Determine the [X, Y] coordinate at the center of the cell enclosing the given text.  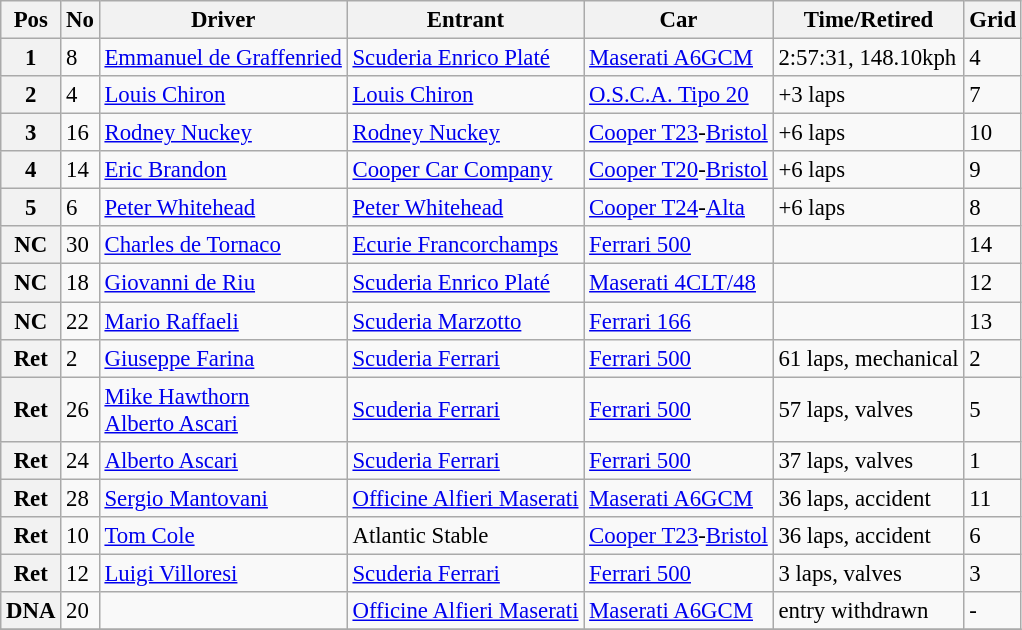
+3 laps [868, 95]
24 [80, 460]
Entrant [466, 20]
DNA [31, 611]
Giovanni de Riu [223, 283]
22 [80, 321]
20 [80, 611]
Ferrari 166 [678, 321]
26 [80, 410]
Maserati 4CLT/48 [678, 283]
Scuderia Marzotto [466, 321]
13 [992, 321]
30 [80, 245]
Cooper T24-Alta [678, 208]
Ecurie Francorchamps [466, 245]
Emmanuel de Graffenried [223, 58]
Tom Cole [223, 536]
Charles de Tornaco [223, 245]
Car [678, 20]
Sergio Mantovani [223, 498]
16 [80, 133]
11 [992, 498]
Time/Retired [868, 20]
Alberto Ascari [223, 460]
Luigi Villoresi [223, 573]
Pos [31, 20]
18 [80, 283]
28 [80, 498]
61 laps, mechanical [868, 358]
Cooper T20-Bristol [678, 170]
O.S.C.A. Tipo 20 [678, 95]
Eric Brandon [223, 170]
- [992, 611]
3 laps, valves [868, 573]
Driver [223, 20]
Atlantic Stable [466, 536]
Mike Hawthorn Alberto Ascari [223, 410]
Cooper Car Company [466, 170]
37 laps, valves [868, 460]
9 [992, 170]
Giuseppe Farina [223, 358]
7 [992, 95]
Mario Raffaeli [223, 321]
2:57:31, 148.10kph [868, 58]
57 laps, valves [868, 410]
entry withdrawn [868, 611]
No [80, 20]
Grid [992, 20]
